Detect which cell encompasses the target text, then output its (X, Y) center coordinate. 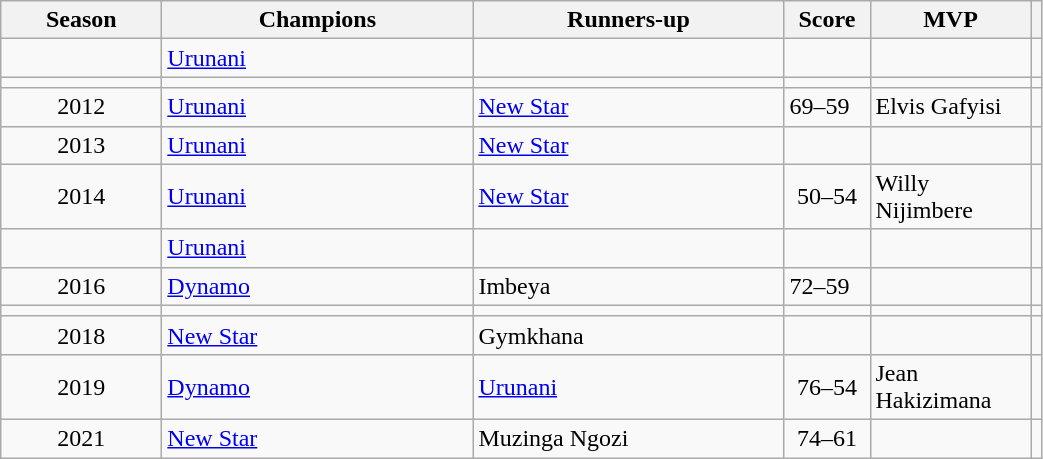
74–61 (827, 438)
2014 (82, 196)
MVP (950, 20)
Season (82, 20)
Willy Nijimbere (950, 196)
2021 (82, 438)
Runners-up (628, 20)
Gymkhana (628, 335)
Score (827, 20)
Muzinga Ngozi (628, 438)
50–54 (827, 196)
Imbeya (628, 286)
76–54 (827, 386)
72–59 (827, 286)
2013 (82, 145)
2018 (82, 335)
2016 (82, 286)
Jean Hakizimana (950, 386)
2012 (82, 107)
2019 (82, 386)
Elvis Gafyisi (950, 107)
Champions (318, 20)
69–59 (827, 107)
